Scan for the cell matching the given text and deliver its (x, y) coordinate at center. 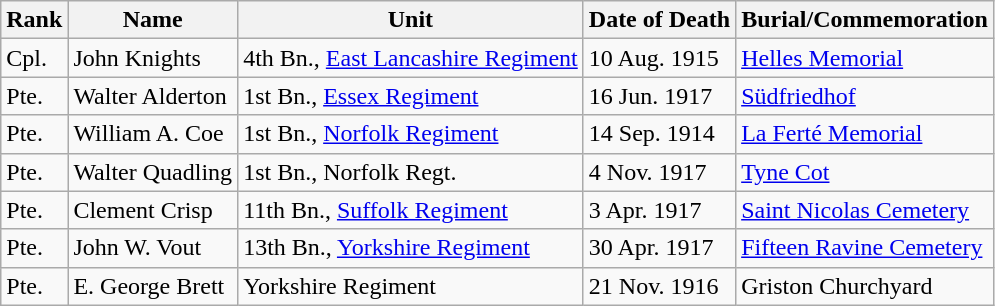
Griston Churchyard (865, 286)
La Ferté Memorial (865, 134)
John Knights (153, 58)
4 Nov. 1917 (659, 172)
11th Bn., Suffolk Regiment (411, 210)
Name (153, 20)
John W. Vout (153, 248)
3 Apr. 1917 (659, 210)
1st Bn., Essex Regiment (411, 96)
14 Sep. 1914 (659, 134)
Fifteen Ravine Cemetery (865, 248)
Tyne Cot (865, 172)
Burial/Commemoration (865, 20)
E. George Brett (153, 286)
1st Bn., Norfolk Regiment (411, 134)
1st Bn., Norfolk Regt. (411, 172)
Cpl. (34, 58)
Südfriedhof (865, 96)
William A. Coe (153, 134)
30 Apr. 1917 (659, 248)
Unit (411, 20)
Walter Quadling (153, 172)
Saint Nicolas Cemetery (865, 210)
Helles Memorial (865, 58)
Yorkshire Regiment (411, 286)
Rank (34, 20)
Date of Death (659, 20)
Clement Crisp (153, 210)
16 Jun. 1917 (659, 96)
13th Bn., Yorkshire Regiment (411, 248)
10 Aug. 1915 (659, 58)
4th Bn., East Lancashire Regiment (411, 58)
Walter Alderton (153, 96)
21 Nov. 1916 (659, 286)
